Scan for the cell matching the given text and deliver its [x, y] coordinate at center. 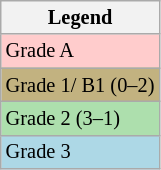
Legend [80, 17]
Grade A [80, 51]
Grade 2 (3–1) [80, 118]
Grade 1/ B1 (0–2) [80, 85]
Grade 3 [80, 152]
